Search for the cell housing the specified text and yield its [x, y] center coordinate. 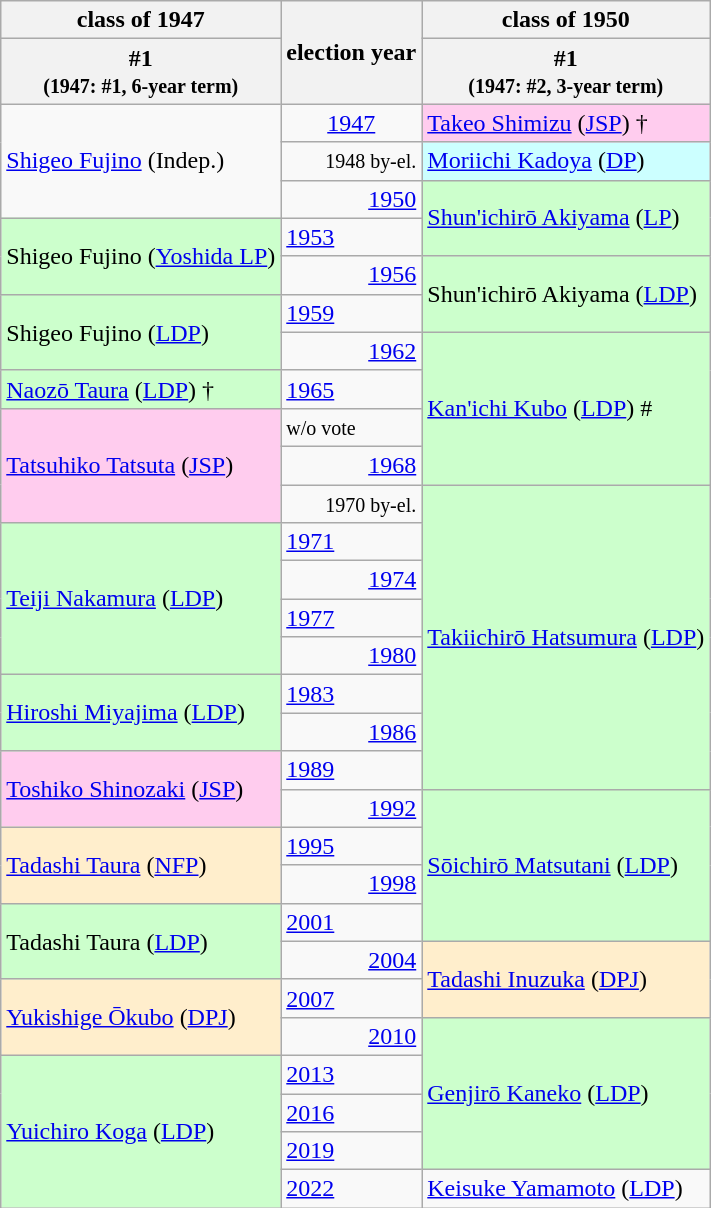
2022 [352, 1189]
1962 [352, 351]
2007 [352, 998]
1986 [352, 732]
1989 [352, 770]
Toshiko Shinozaki (JSP) [141, 789]
Tadashi Inuzuka (DPJ) [566, 979]
1965 [352, 389]
Shun'ichirō Akiyama (LP) [566, 218]
Teiji Nakamura (LDP) [141, 599]
Shun'ichirō Akiyama (LDP) [566, 294]
Shigeo Fujino (Indep.) [141, 161]
2016 [352, 1113]
1977 [352, 618]
Naozō Taura (LDP) † [141, 389]
1983 [352, 694]
Yuichiro Koga (LDP) [141, 1131]
1970 by-el. [352, 503]
Sōichirō Matsutani (LDP) [566, 865]
Moriichi Kadoya (DP) [566, 161]
1974 [352, 580]
2001 [352, 922]
Genjirō Kaneko (LDP) [566, 1093]
1959 [352, 313]
1950 [352, 199]
1971 [352, 542]
1956 [352, 275]
1947 [352, 123]
2004 [352, 960]
Takiichirō Hatsumura (LDP) [566, 636]
class of 1947 [141, 20]
Tadashi Taura (NFP) [141, 865]
#1(1947: #2, 3-year term) [566, 72]
2019 [352, 1151]
w/o vote [352, 427]
Shigeo Fujino (LDP) [141, 332]
Kan'ichi Kubo (LDP) # [566, 408]
Tatsuhiko Tatsuta (JSP) [141, 465]
1998 [352, 884]
Shigeo Fujino (Yoshida LP) [141, 256]
Yukishige Ōkubo (DPJ) [141, 1017]
Tadashi Taura (LDP) [141, 941]
Hiroshi Miyajima (LDP) [141, 713]
2010 [352, 1036]
Takeo Shimizu (JSP) † [566, 123]
1980 [352, 656]
election year [352, 52]
#1(1947: #1, 6-year term) [141, 72]
1968 [352, 465]
1953 [352, 237]
class of 1950 [566, 20]
2013 [352, 1074]
1992 [352, 808]
1948 by-el. [352, 161]
1995 [352, 846]
Keisuke Yamamoto (LDP) [566, 1189]
